Search for the cell housing the specified text and yield its (x, y) center coordinate. 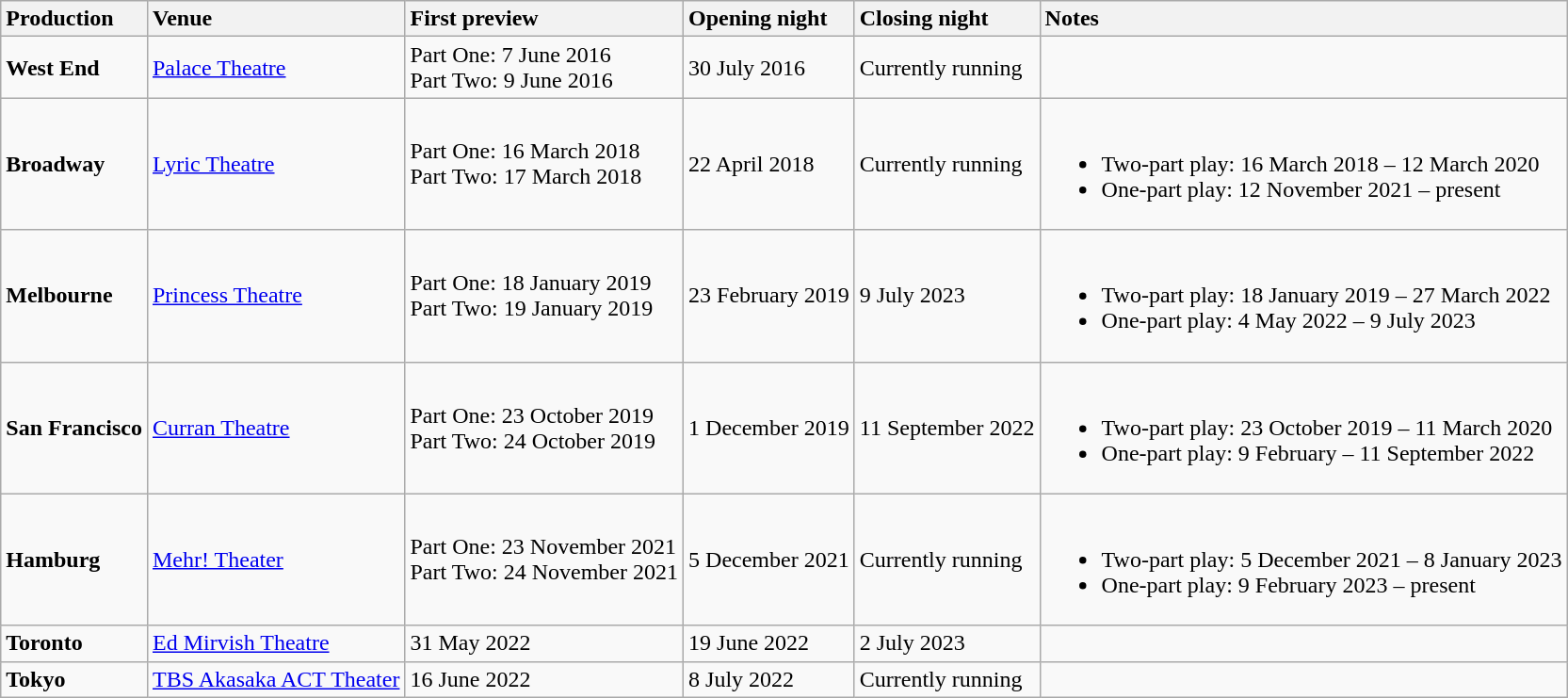
Two-part play: 18 January 2019 – 27 March 2022One-part play: 4 May 2022 – 9 July 2023 (1303, 296)
9 July 2023 (947, 296)
Tokyo (74, 679)
Production (74, 19)
Venue (275, 19)
Part One: 23 October 2019 Part Two: 24 October 2019 (544, 428)
8 July 2022 (769, 679)
Two-part play: 16 March 2018 – 12 March 2020One-part play: 12 November 2021 – present (1303, 164)
Part One: 16 March 2018Part Two: 17 March 2018 (544, 164)
Princess Theatre (275, 296)
Notes (1303, 19)
Part One: 23 November 2021Part Two: 24 November 2021 (544, 560)
Hamburg (74, 560)
Closing night (947, 19)
First preview (544, 19)
23 February 2019 (769, 296)
Curran Theatre (275, 428)
1 December 2019 (769, 428)
Lyric Theatre (275, 164)
11 September 2022 (947, 428)
Broadway (74, 164)
19 June 2022 (769, 643)
16 June 2022 (544, 679)
2 July 2023 (947, 643)
Part One: 7 June 2016Part Two: 9 June 2016 (544, 68)
Toronto (74, 643)
Melbourne (74, 296)
31 May 2022 (544, 643)
Part One: 18 January 2019 Part Two: 19 January 2019 (544, 296)
Palace Theatre (275, 68)
Ed Mirvish Theatre (275, 643)
Two-part play: 5 December 2021 – 8 January 2023One-part play: 9 February 2023 – present (1303, 560)
Two-part play: 23 October 2019 – 11 March 2020One-part play: 9 February – 11 September 2022 (1303, 428)
West End (74, 68)
22 April 2018 (769, 164)
TBS Akasaka ACT Theater (275, 679)
San Francisco (74, 428)
Mehr! Theater (275, 560)
5 December 2021 (769, 560)
Opening night (769, 19)
30 July 2016 (769, 68)
